Scan for the cell matching the given text and deliver its [X, Y] coordinate at center. 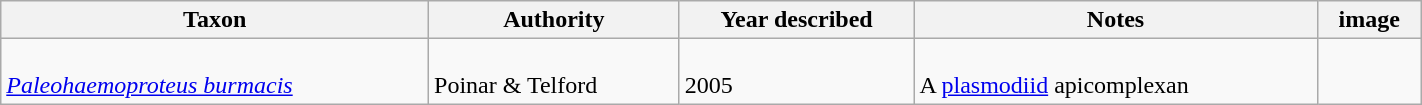
A plasmodiid apicomplexan [1116, 72]
2005 [796, 72]
Poinar & Telford [554, 72]
Notes [1116, 20]
image [1369, 20]
Year described [796, 20]
Authority [554, 20]
Paleohaemoproteus burmacis [215, 72]
Taxon [215, 20]
